Return [x, y] of the center of cell containing provided text 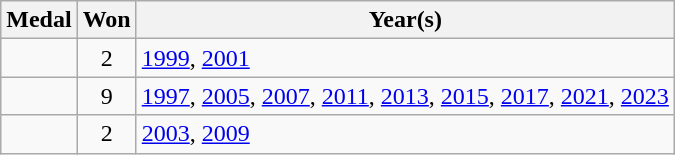
Won [106, 20]
1997, 2005, 2007, 2011, 2013, 2015, 2017, 2021, 2023 [405, 96]
2003, 2009 [405, 134]
Medal [39, 20]
9 [106, 96]
Year(s) [405, 20]
1999, 2001 [405, 58]
